Output the [X, Y] coordinate of the center of the cell containing the given text.  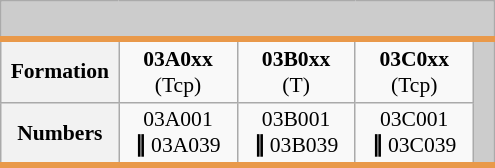
03A0xx(Tcp) [178, 70]
03B001∥ 03B039 [296, 134]
03A001∥ 03A039 [178, 134]
03C0xx(Tcp) [414, 70]
Formation [60, 70]
03C001∥ 03C039 [414, 134]
03B0xx(T) [296, 70]
Numbers [60, 134]
